Return (x, y) of the center of cell containing provided text 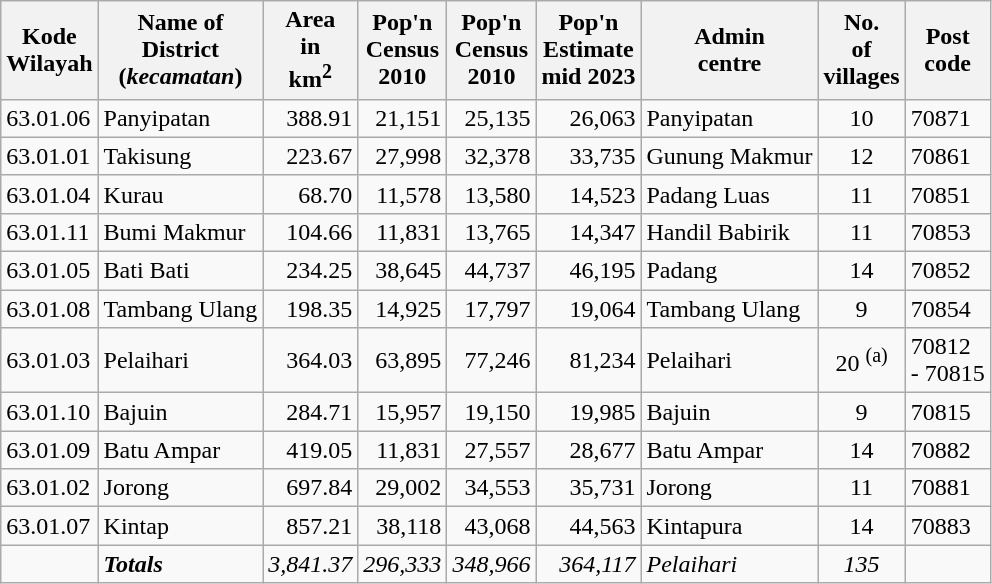
46,195 (588, 271)
296,333 (402, 564)
223.67 (310, 156)
63,895 (402, 360)
35,731 (588, 488)
15,957 (402, 412)
21,151 (402, 118)
13,765 (492, 232)
135 (862, 564)
38,645 (402, 271)
33,735 (588, 156)
388.91 (310, 118)
17,797 (492, 309)
63.01.06 (50, 118)
Handil Babirik (730, 232)
70815 (948, 412)
13,580 (492, 194)
70854 (948, 309)
70882 (948, 450)
Padang Luas (730, 194)
Kode Wilayah (50, 50)
364.03 (310, 360)
14,523 (588, 194)
63.01.01 (50, 156)
19,150 (492, 412)
Area inkm2 (310, 50)
63.01.03 (50, 360)
Kurau (180, 194)
Name ofDistrict(kecamatan) (180, 50)
70852 (948, 271)
12 (862, 156)
77,246 (492, 360)
68.70 (310, 194)
14,925 (402, 309)
25,135 (492, 118)
Bumi Makmur (180, 232)
44,737 (492, 271)
63.01.10 (50, 412)
697.84 (310, 488)
Kintapura (730, 526)
27,998 (402, 156)
70851 (948, 194)
19,985 (588, 412)
29,002 (402, 488)
19,064 (588, 309)
Totals (180, 564)
10 (862, 118)
63.01.04 (50, 194)
284.71 (310, 412)
20 (a) (862, 360)
Admincentre (730, 50)
Takisung (180, 156)
3,841.37 (310, 564)
28,677 (588, 450)
32,378 (492, 156)
44,563 (588, 526)
70812 - 70815 (948, 360)
26,063 (588, 118)
11,578 (402, 194)
104.66 (310, 232)
27,557 (492, 450)
38,118 (402, 526)
Pop'nEstimate mid 2023 (588, 50)
348,966 (492, 564)
Gunung Makmur (730, 156)
70871 (948, 118)
63.01.02 (50, 488)
419.05 (310, 450)
63.01.07 (50, 526)
63.01.11 (50, 232)
Postcode (948, 50)
Bati Bati (180, 271)
70881 (948, 488)
81,234 (588, 360)
70883 (948, 526)
63.01.05 (50, 271)
198.35 (310, 309)
14,347 (588, 232)
Kintap (180, 526)
70861 (948, 156)
43,068 (492, 526)
Padang (730, 271)
364,117 (588, 564)
70853 (948, 232)
63.01.09 (50, 450)
No.ofvillages (862, 50)
857.21 (310, 526)
234.25 (310, 271)
63.01.08 (50, 309)
34,553 (492, 488)
